For the text-containing cell, return its midpoint in [X, Y] coordinate format. 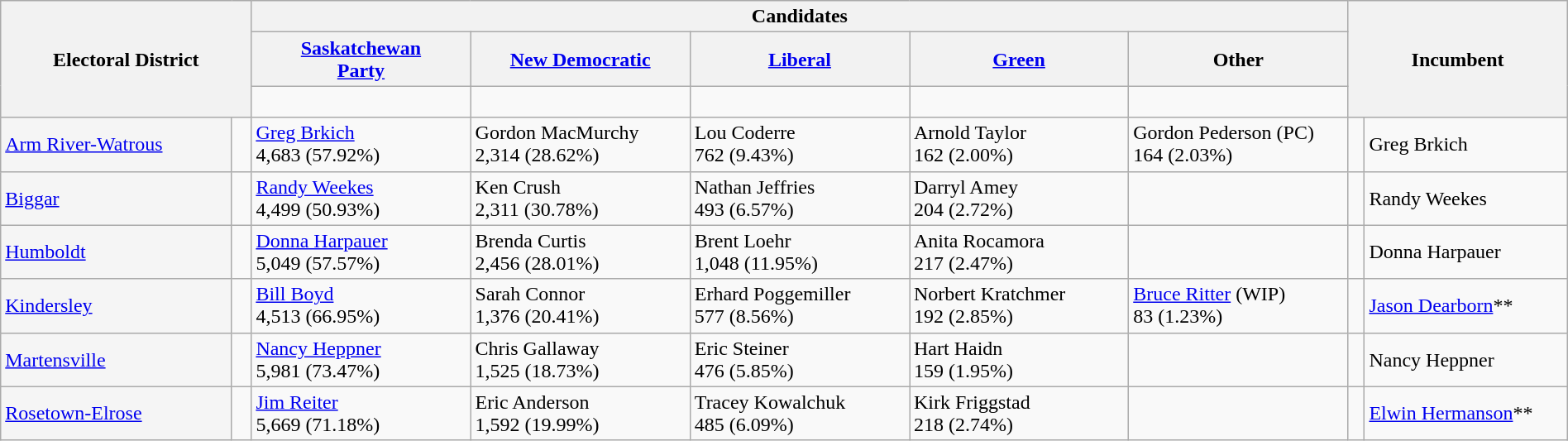
Biggar [116, 199]
Kirk Friggstad218 (2.74%) [1019, 414]
Darryl Amey204 (2.72%) [1019, 199]
Greg Brkich [1465, 144]
Elwin Hermanson** [1465, 414]
Greg Brkich4,683 (57.92%) [361, 144]
Lou Coderre762 (9.43%) [799, 144]
Rosetown-Elrose [116, 414]
Jim Reiter5,669 (71.18%) [361, 414]
Anita Rocamora217 (2.47%) [1019, 252]
Eric Steiner476 (5.85%) [799, 359]
Martensville [116, 359]
Sarah Connor1,376 (20.41%) [581, 306]
Hart Haidn159 (1.95%) [1019, 359]
Donna Harpauer [1465, 252]
Other [1239, 60]
Jason Dearborn** [1465, 306]
Randy Weekes4,499 (50.93%) [361, 199]
Arnold Taylor162 (2.00%) [1019, 144]
Eric Anderson1,592 (19.99%) [581, 414]
Brent Loehr1,048 (11.95%) [799, 252]
Nancy Heppner [1465, 359]
Electoral District [126, 60]
New Democratic [581, 60]
Brenda Curtis2,456 (28.01%) [581, 252]
Bill Boyd4,513 (66.95%) [361, 306]
Green [1019, 60]
Candidates [800, 17]
Randy Weekes [1465, 199]
Ken Crush2,311 (30.78%) [581, 199]
Arm River-Watrous [116, 144]
Gordon MacMurchy2,314 (28.62%) [581, 144]
Erhard Poggemiller577 (8.56%) [799, 306]
Incumbent [1457, 60]
Chris Gallaway1,525 (18.73%) [581, 359]
Kindersley [116, 306]
Saskatchewan Party [361, 60]
Gordon Pederson (PC)164 (2.03%) [1239, 144]
Nancy Heppner5,981 (73.47%) [361, 359]
Nathan Jeffries493 (6.57%) [799, 199]
Liberal [799, 60]
Bruce Ritter (WIP)83 (1.23%) [1239, 306]
Norbert Kratchmer192 (2.85%) [1019, 306]
Humboldt [116, 252]
Donna Harpauer5,049 (57.57%) [361, 252]
Tracey Kowalchuk485 (6.09%) [799, 414]
